Scan for the cell matching the given text and deliver its (x, y) coordinate at center. 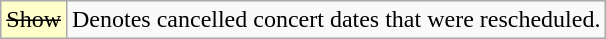
Denotes cancelled concert dates that were rescheduled. (336, 20)
Show (34, 20)
